Scan for the cell matching the given text and deliver its [x, y] coordinate at center. 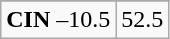
CIN –10.5 [58, 20]
52.5 [142, 20]
